Return the (x, y) coordinate for the center point of the cell that contains the specified text.  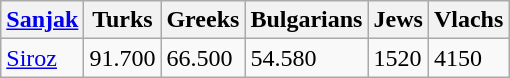
91.700 (122, 58)
Jews (398, 20)
4150 (468, 58)
54.580 (306, 58)
Bulgarians (306, 20)
Turks (122, 20)
Sanjak (42, 20)
Vlachs (468, 20)
Siroz (42, 58)
1520 (398, 58)
Greeks (203, 20)
66.500 (203, 58)
